Detect which cell encompasses the target text, then output its [X, Y] center coordinate. 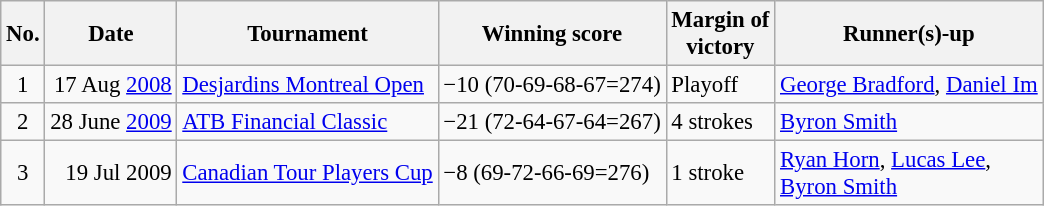
19 Jul 2009 [111, 174]
17 Aug 2008 [111, 85]
George Bradford, Daniel Im [909, 85]
−21 (72-64-67-64=267) [552, 122]
Canadian Tour Players Cup [308, 174]
3 [23, 174]
2 [23, 122]
4 strokes [720, 122]
No. [23, 34]
Winning score [552, 34]
Ryan Horn, Lucas Lee, Byron Smith [909, 174]
ATB Financial Classic [308, 122]
−10 (70-69-68-67=274) [552, 85]
1 stroke [720, 174]
Date [111, 34]
Playoff [720, 85]
Byron Smith [909, 122]
−8 (69-72-66-69=276) [552, 174]
Desjardins Montreal Open [308, 85]
Tournament [308, 34]
1 [23, 85]
28 June 2009 [111, 122]
Runner(s)-up [909, 34]
Margin ofvictory [720, 34]
